Pinpoint the cell where the given text exists, returning its (x, y) midpoint coordinate. 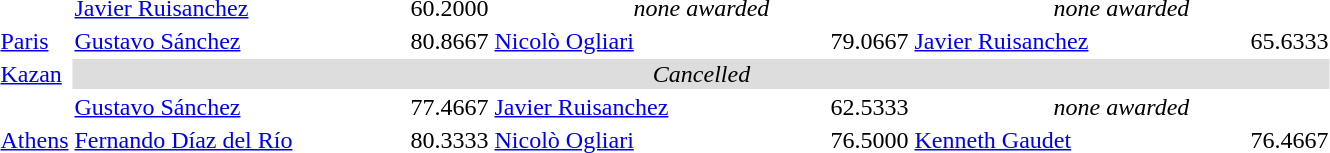
79.0667 (870, 41)
none awarded (1122, 107)
65.6333 (1290, 41)
Cancelled (702, 74)
62.5333 (870, 107)
77.4667 (450, 107)
Nicolò Ogliari (660, 41)
80.8667 (450, 41)
